Search for the cell housing the specified text and yield its [X, Y] center coordinate. 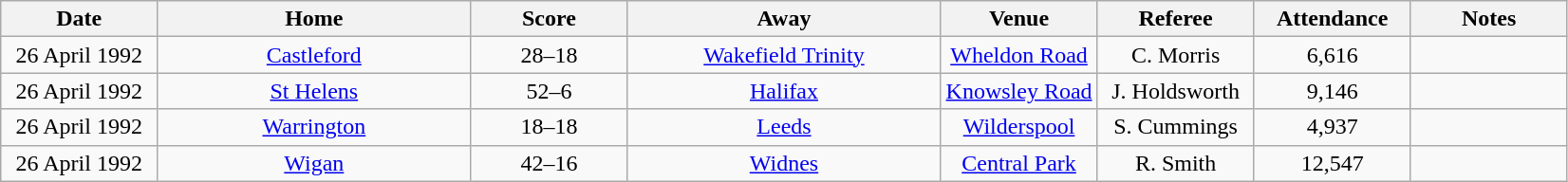
Home [314, 19]
18–18 [549, 127]
6,616 [1333, 55]
Venue [1019, 19]
12,547 [1333, 163]
Knowsley Road [1019, 91]
Attendance [1333, 19]
Date [80, 19]
Wilderspool [1019, 127]
Wigan [314, 163]
4,937 [1333, 127]
R. Smith [1175, 163]
Halifax [784, 91]
St Helens [314, 91]
42–16 [549, 163]
S. Cummings [1175, 127]
Away [784, 19]
Castleford [314, 55]
Wheldon Road [1019, 55]
C. Morris [1175, 55]
Central Park [1019, 163]
Notes [1488, 19]
Leeds [784, 127]
Referee [1175, 19]
Score [549, 19]
Wakefield Trinity [784, 55]
Widnes [784, 163]
J. Holdsworth [1175, 91]
28–18 [549, 55]
9,146 [1333, 91]
52–6 [549, 91]
Warrington [314, 127]
